Determine the [x, y] coordinate at the center of the cell enclosing the given text.  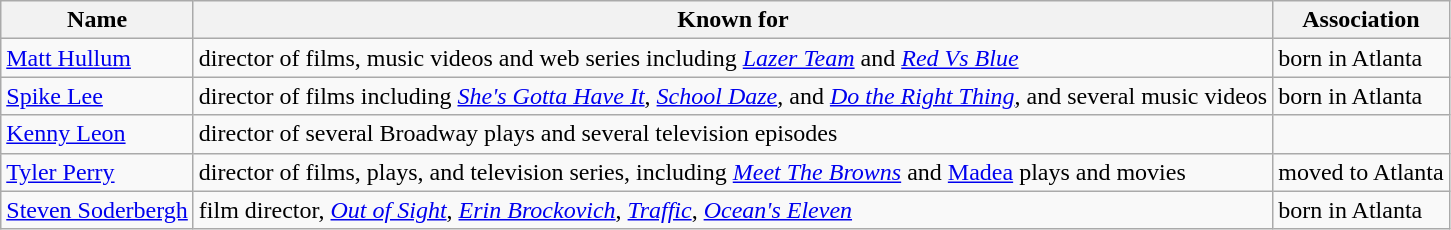
Association [1361, 20]
film director, Out of Sight, Erin Brockovich, Traffic, Ocean's Eleven [732, 210]
Tyler Perry [98, 172]
Name [98, 20]
director of several Broadway plays and several television episodes [732, 134]
director of films including She's Gotta Have It, School Daze, and Do the Right Thing, and several music videos [732, 96]
Matt Hullum [98, 58]
Steven Soderbergh [98, 210]
Kenny Leon [98, 134]
moved to Atlanta [1361, 172]
director of films, plays, and television series, including Meet The Browns and Madea plays and movies [732, 172]
Spike Lee [98, 96]
Known for [732, 20]
director of films, music videos and web series including Lazer Team and Red Vs Blue [732, 58]
